Return the [x, y] coordinate for the center point of the cell that contains the specified text.  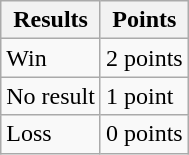
Win [51, 58]
No result [51, 96]
2 points [144, 58]
Loss [51, 134]
Points [144, 20]
1 point [144, 96]
0 points [144, 134]
Results [51, 20]
